For the text-containing cell, return its midpoint in [x, y] coordinate format. 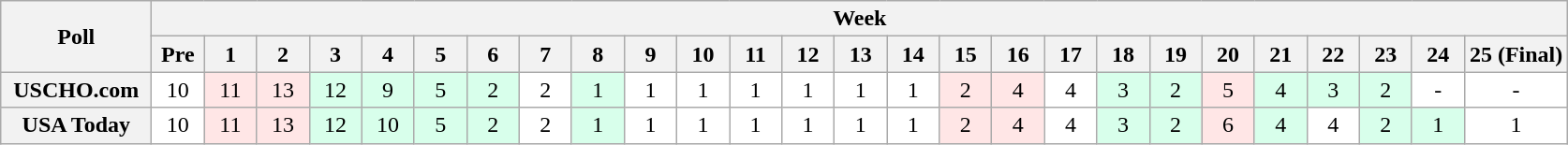
15 [966, 54]
16 [1018, 54]
21 [1280, 54]
18 [1123, 54]
22 [1333, 54]
19 [1176, 54]
25 (Final) [1516, 54]
Poll [77, 36]
USA Today [77, 125]
20 [1228, 54]
17 [1071, 54]
8 [598, 54]
23 [1385, 54]
Pre [178, 54]
7 [545, 54]
USCHO.com [77, 90]
24 [1438, 54]
Week [860, 19]
14 [913, 54]
